Provide the (x, y) coordinate of the cell's center where the given text is located.  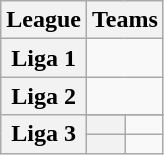
Liga 2 (44, 96)
Liga 3 (44, 134)
League (44, 20)
Liga 1 (44, 58)
Teams (124, 20)
